Capture the cell that displays the provided text and extract its (x, y) central coordinate. 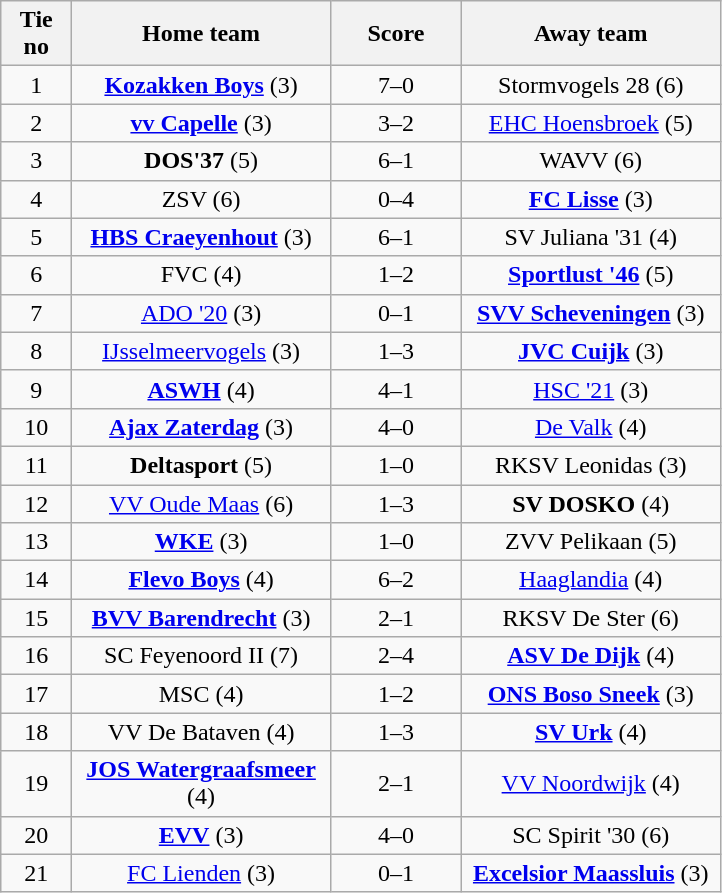
Ajax Zaterdag (3) (202, 427)
8 (36, 351)
RKSV Leonidas (3) (590, 465)
Tie no (36, 34)
MSC (4) (202, 694)
17 (36, 694)
WAVV (6) (590, 161)
VV Oude Maas (6) (202, 503)
4–1 (396, 389)
6 (36, 275)
BVV Barendrecht (3) (202, 618)
7–0 (396, 85)
Flevo Boys (4) (202, 580)
EVV (3) (202, 835)
20 (36, 835)
14 (36, 580)
16 (36, 656)
HSC '21 (3) (590, 389)
3 (36, 161)
9 (36, 389)
12 (36, 503)
Score (396, 34)
SV Juliana '31 (4) (590, 237)
WKE (3) (202, 542)
10 (36, 427)
Sportlust '46 (5) (590, 275)
ASV De Dijk (4) (590, 656)
VV De Bataven (4) (202, 732)
ADO '20 (3) (202, 313)
De Valk (4) (590, 427)
2–4 (396, 656)
EHC Hoensbroek (5) (590, 123)
vv Capelle (3) (202, 123)
IJsselmeervogels (3) (202, 351)
1 (36, 85)
FC Lienden (3) (202, 873)
FC Lisse (3) (590, 199)
18 (36, 732)
SVV Scheveningen (3) (590, 313)
6–2 (396, 580)
FVC (4) (202, 275)
19 (36, 784)
JVC Cuijk (3) (590, 351)
Away team (590, 34)
2 (36, 123)
ASWH (4) (202, 389)
VV Noordwijk (4) (590, 784)
Kozakken Boys (3) (202, 85)
13 (36, 542)
ZVV Pelikaan (5) (590, 542)
7 (36, 313)
21 (36, 873)
DOS'37 (5) (202, 161)
11 (36, 465)
JOS Watergraafsmeer (4) (202, 784)
Excelsior Maassluis (3) (590, 873)
SV Urk (4) (590, 732)
Home team (202, 34)
Haaglandia (4) (590, 580)
ZSV (6) (202, 199)
5 (36, 237)
SC Spirit '30 (6) (590, 835)
SV DOSKO (4) (590, 503)
SC Feyenoord II (7) (202, 656)
HBS Craeyenhout (3) (202, 237)
15 (36, 618)
4 (36, 199)
RKSV De Ster (6) (590, 618)
Stormvogels 28 (6) (590, 85)
3–2 (396, 123)
0–4 (396, 199)
Deltasport (5) (202, 465)
ONS Boso Sneek (3) (590, 694)
